From the cell containing the given text, extract its center point as (x, y) coordinate. 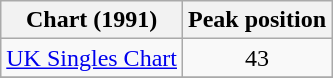
Peak position (256, 20)
Chart (1991) (92, 20)
43 (256, 58)
UK Singles Chart (92, 58)
